From the cell containing the given text, extract its center point as (X, Y) coordinate. 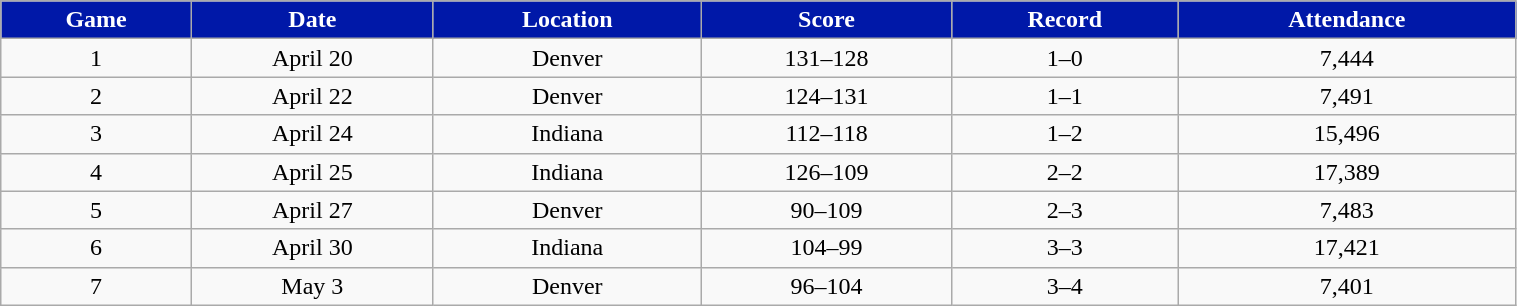
5 (96, 210)
7,491 (1347, 96)
Game (96, 20)
17,389 (1347, 172)
124–131 (826, 96)
7,483 (1347, 210)
131–128 (826, 58)
Attendance (1347, 20)
7 (96, 286)
96–104 (826, 286)
4 (96, 172)
3–4 (1065, 286)
Location (567, 20)
3–3 (1065, 248)
1–2 (1065, 134)
April 30 (312, 248)
126–109 (826, 172)
Date (312, 20)
1–1 (1065, 96)
Score (826, 20)
2 (96, 96)
7,444 (1347, 58)
1–0 (1065, 58)
6 (96, 248)
3 (96, 134)
17,421 (1347, 248)
April 27 (312, 210)
7,401 (1347, 286)
2–3 (1065, 210)
104–99 (826, 248)
90–109 (826, 210)
May 3 (312, 286)
April 20 (312, 58)
April 25 (312, 172)
2–2 (1065, 172)
April 24 (312, 134)
15,496 (1347, 134)
112–118 (826, 134)
April 22 (312, 96)
Record (1065, 20)
1 (96, 58)
